Locate the cell with the specified text and output its [x, y] center coordinate. 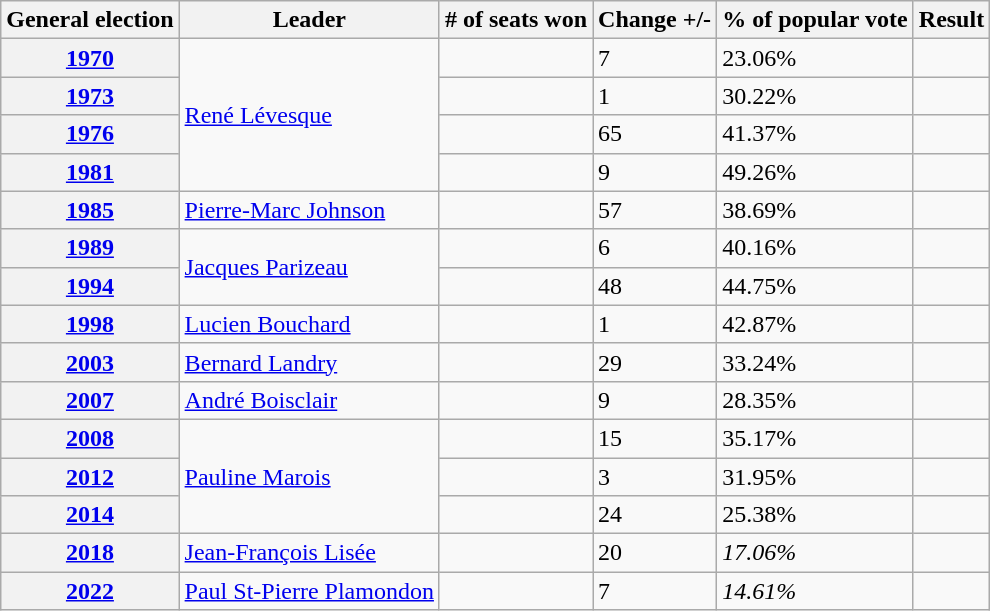
29 [655, 362]
2022 [90, 591]
65 [655, 134]
Leader [309, 20]
2007 [90, 400]
23.06% [816, 58]
Pauline Marois [309, 476]
33.24% [816, 362]
Change +/- [655, 20]
1994 [90, 286]
2014 [90, 515]
41.37% [816, 134]
20 [655, 553]
42.87% [816, 324]
# of seats won [516, 20]
General election [90, 20]
Lucien Bouchard [309, 324]
57 [655, 210]
Jean-François Lisée [309, 553]
38.69% [816, 210]
17.06% [816, 553]
% of popular vote [816, 20]
49.26% [816, 172]
Jacques Parizeau [309, 267]
1998 [90, 324]
Paul St-Pierre Plamondon [309, 591]
1976 [90, 134]
35.17% [816, 438]
2018 [90, 553]
Bernard Landry [309, 362]
2003 [90, 362]
André Boisclair [309, 400]
3 [655, 477]
1981 [90, 172]
2012 [90, 477]
1985 [90, 210]
48 [655, 286]
6 [655, 248]
40.16% [816, 248]
14.61% [816, 591]
2008 [90, 438]
25.38% [816, 515]
24 [655, 515]
1973 [90, 96]
René Lévesque [309, 115]
30.22% [816, 96]
44.75% [816, 286]
15 [655, 438]
31.95% [816, 477]
1970 [90, 58]
1989 [90, 248]
Pierre-Marc Johnson [309, 210]
Result [951, 20]
28.35% [816, 400]
